Provide the [x, y] coordinate of the cell's center where the given text is located.  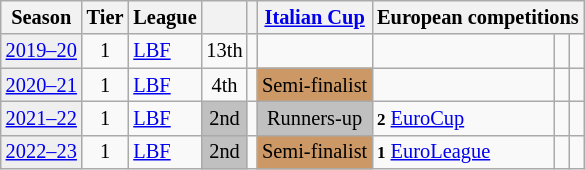
2 EuroCup [464, 118]
2022–23 [42, 152]
Runners-up [314, 118]
Season [42, 17]
4th [225, 85]
League [164, 17]
2019–20 [42, 51]
European competitions [478, 17]
Italian Cup [314, 17]
1 EuroLeague [464, 152]
13th [225, 51]
2020–21 [42, 85]
Tier [106, 17]
2021–22 [42, 118]
